Find where the given text appears and provide that cell's center as [X, Y] coordinate. 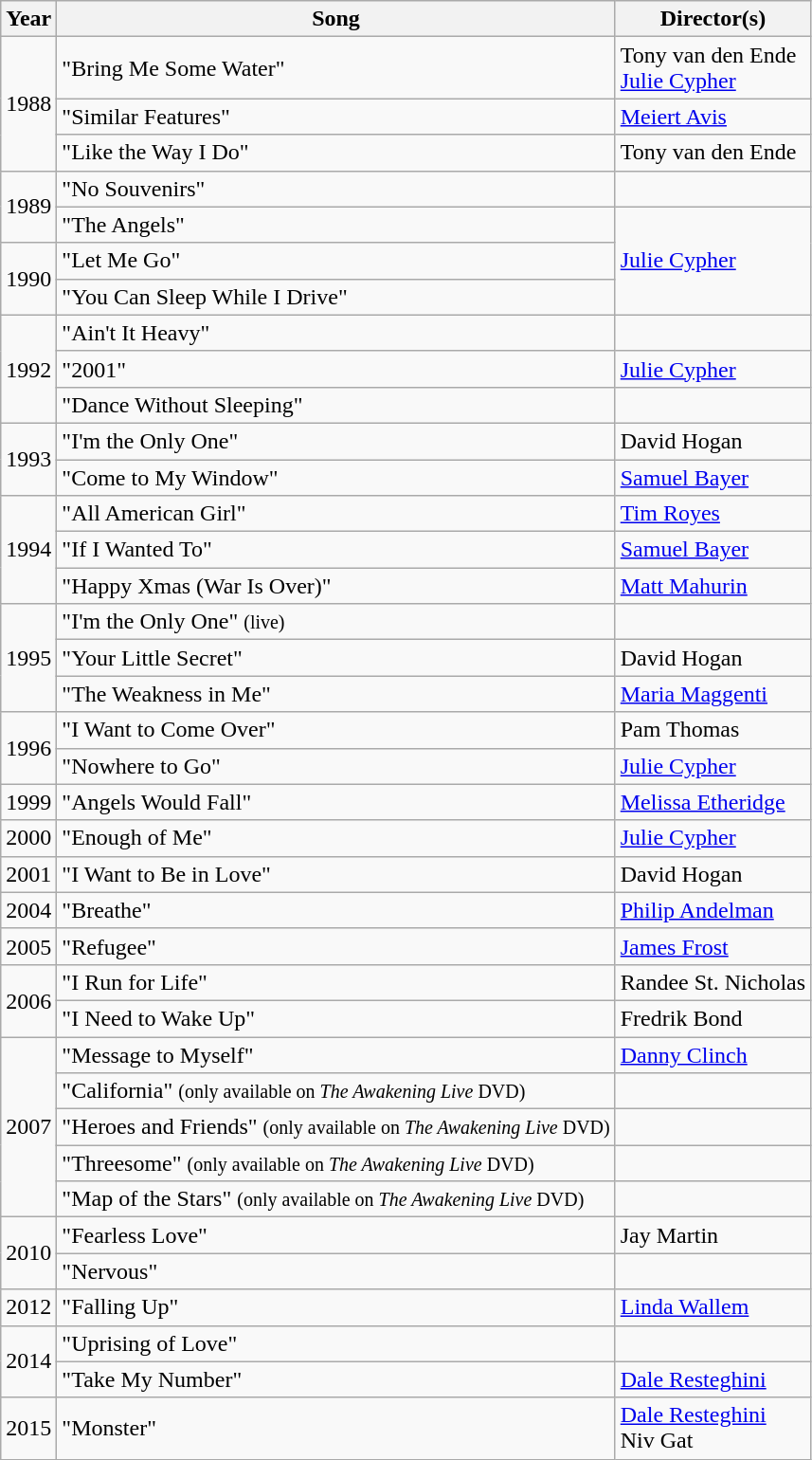
"California" (only available on The Awakening Live DVD) [335, 1091]
"Nowhere to Go" [335, 766]
"Message to Myself" [335, 1055]
"I Want to Come Over" [335, 730]
Song [335, 19]
2014 [28, 1361]
Tony van den EndeJulie Cypher [713, 68]
Randee St. Nicholas [713, 982]
2010 [28, 1253]
"If I Wanted To" [335, 550]
"I Need to Wake Up" [335, 1018]
1996 [28, 748]
"Take My Number" [335, 1379]
"I'm the Only One" [335, 441]
"Enough of Me" [335, 838]
"Angels Would Fall" [335, 802]
"Monster" [335, 1428]
Linda Wallem [713, 1307]
Pam Thomas [713, 730]
Melissa Etheridge [713, 802]
Dale ResteghiniNiv Gat [713, 1428]
"I'm the Only One" (live) [335, 622]
"Map of the Stars" (only available on The Awakening Live DVD) [335, 1199]
Danny Clinch [713, 1055]
"No Souvenirs" [335, 189]
"2001" [335, 369]
2006 [28, 1000]
Jay Martin [713, 1235]
"I Run for Life" [335, 982]
Meiert Avis [713, 117]
1993 [28, 459]
1999 [28, 802]
"Bring Me Some Water" [335, 68]
1989 [28, 207]
2015 [28, 1428]
2005 [28, 946]
2000 [28, 838]
"The Angels" [335, 225]
"The Weakness in Me" [335, 694]
Dale Resteghini [713, 1379]
"Dance Without Sleeping" [335, 405]
"Let Me Go" [335, 261]
2012 [28, 1307]
Tim Royes [713, 514]
2007 [28, 1127]
1988 [28, 104]
"You Can Sleep While I Drive" [335, 297]
"All American Girl" [335, 514]
2004 [28, 910]
"Heroes and Friends" (only available on The Awakening Live DVD) [335, 1127]
"Breathe" [335, 910]
"Threesome" (only available on The Awakening Live DVD) [335, 1163]
Year [28, 19]
1995 [28, 658]
Tony van den Ende [713, 153]
"Similar Features" [335, 117]
"Falling Up" [335, 1307]
Matt Mahurin [713, 586]
1992 [28, 369]
2001 [28, 874]
1990 [28, 279]
Philip Andelman [713, 910]
1994 [28, 550]
Director(s) [713, 19]
"Happy Xmas (War Is Over)" [335, 586]
Maria Maggenti [713, 694]
"Like the Way I Do" [335, 153]
"Refugee" [335, 946]
"Fearless Love" [335, 1235]
Fredrik Bond [713, 1018]
"Come to My Window" [335, 477]
"Nervous" [335, 1271]
"Uprising of Love" [335, 1343]
"Ain't It Heavy" [335, 333]
"I Want to Be in Love" [335, 874]
"Your Little Secret" [335, 658]
James Frost [713, 946]
